Output the (x, y) coordinate of the center of the cell containing the given text.  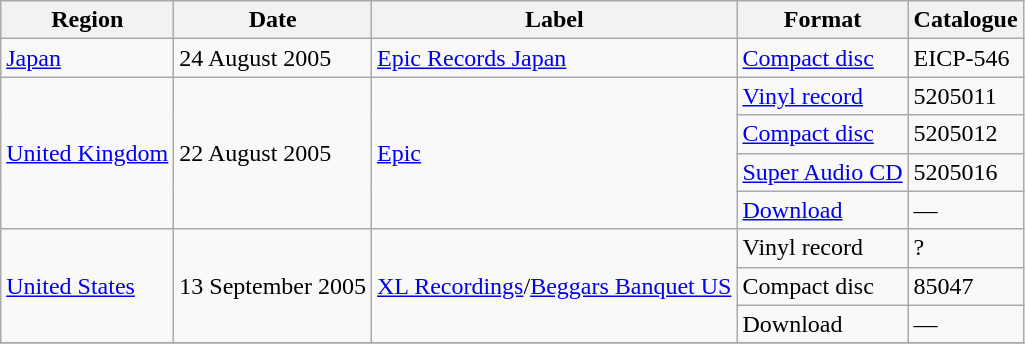
United States (88, 286)
24 August 2005 (273, 58)
Super Audio CD (822, 172)
Format (822, 20)
5205016 (966, 172)
? (966, 248)
Region (88, 20)
5205011 (966, 96)
22 August 2005 (273, 153)
Catalogue (966, 20)
United Kingdom (88, 153)
13 September 2005 (273, 286)
Japan (88, 58)
Epic (554, 153)
XL Recordings/Beggars Banquet US (554, 286)
Epic Records Japan (554, 58)
5205012 (966, 134)
EICP-546 (966, 58)
Label (554, 20)
85047 (966, 286)
Date (273, 20)
